Locate the cell with the specified text and output its (X, Y) center coordinate. 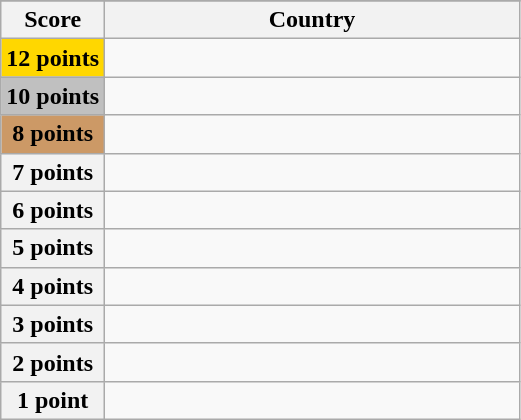
7 points (53, 172)
12 points (53, 58)
5 points (53, 248)
8 points (53, 134)
2 points (53, 362)
4 points (53, 286)
Country (312, 20)
1 point (53, 400)
10 points (53, 96)
3 points (53, 324)
Score (53, 20)
6 points (53, 210)
